Output the [x, y] coordinate of the center of the cell containing the given text.  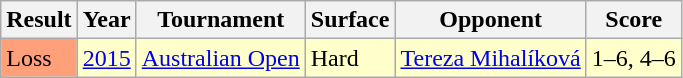
Hard [350, 58]
Score [634, 20]
Result [39, 20]
Australian Open [220, 58]
Loss [39, 58]
Tereza Mihalíková [490, 58]
Opponent [490, 20]
Surface [350, 20]
1–6, 4–6 [634, 58]
Year [106, 20]
2015 [106, 58]
Tournament [220, 20]
